Find where the given text appears and provide that cell's center as [X, Y] coordinate. 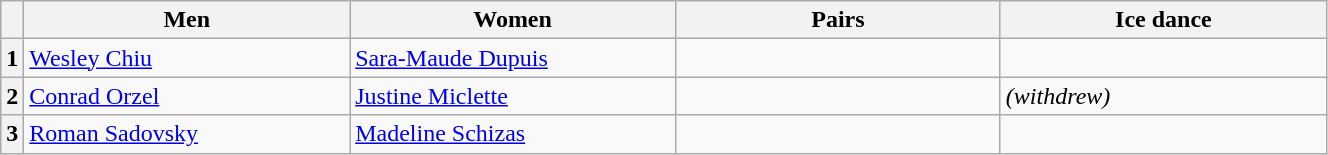
Madeline Schizas [513, 134]
Ice dance [1163, 20]
Pairs [838, 20]
1 [12, 58]
Wesley Chiu [187, 58]
Sara-Maude Dupuis [513, 58]
Men [187, 20]
3 [12, 134]
Conrad Orzel [187, 96]
Justine Miclette [513, 96]
2 [12, 96]
(withdrew) [1163, 96]
Roman Sadovsky [187, 134]
Women [513, 20]
